Return the [x, y] coordinate for the center point of the cell that contains the specified text.  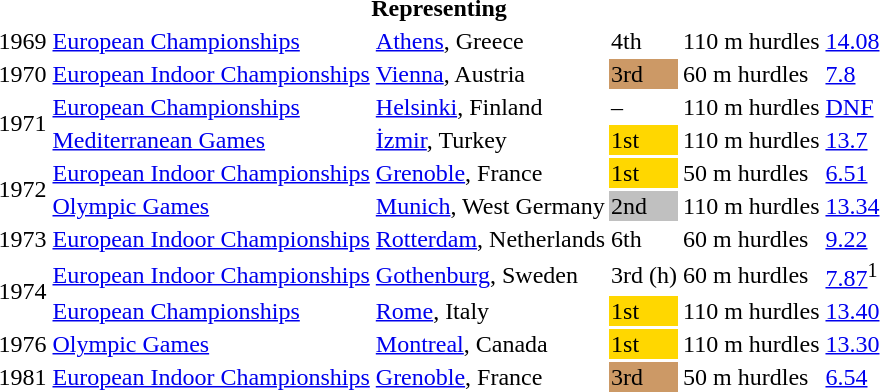
Montreal, Canada [490, 344]
Munich, West Germany [490, 206]
Rotterdam, Netherlands [490, 239]
3rd (h) [644, 275]
– [644, 107]
İzmir, Turkey [490, 140]
Rome, Italy [490, 311]
Athens, Greece [490, 41]
Gothenburg, Sweden [490, 275]
2nd [644, 206]
Helsinki, Finland [490, 107]
4th [644, 41]
6th [644, 239]
Vienna, Austria [490, 74]
Mediterranean Games [211, 140]
